Extract the [x, y] coordinate from the center of the cell holding the provided text.  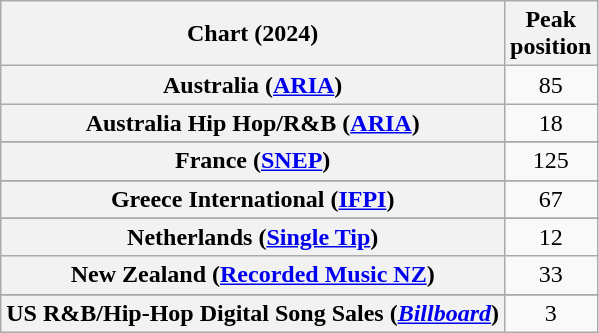
Australia (ARIA) [253, 85]
France (SNEP) [253, 161]
85 [551, 85]
Peakposition [551, 34]
Australia Hip Hop/R&B (ARIA) [253, 123]
Chart (2024) [253, 34]
US R&B/Hip-Hop Digital Song Sales (Billboard) [253, 313]
Greece International (IFPI) [253, 199]
67 [551, 199]
3 [551, 313]
33 [551, 275]
New Zealand (Recorded Music NZ) [253, 275]
18 [551, 123]
12 [551, 237]
Netherlands (Single Tip) [253, 237]
125 [551, 161]
